Scan for the cell matching the given text and deliver its [x, y] coordinate at center. 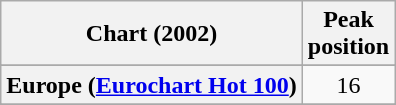
16 [348, 85]
Peakposition [348, 34]
Chart (2002) [152, 34]
Europe (Eurochart Hot 100) [152, 85]
